Identify which cell holds the provided text, then report its (X, Y) central coordinate. 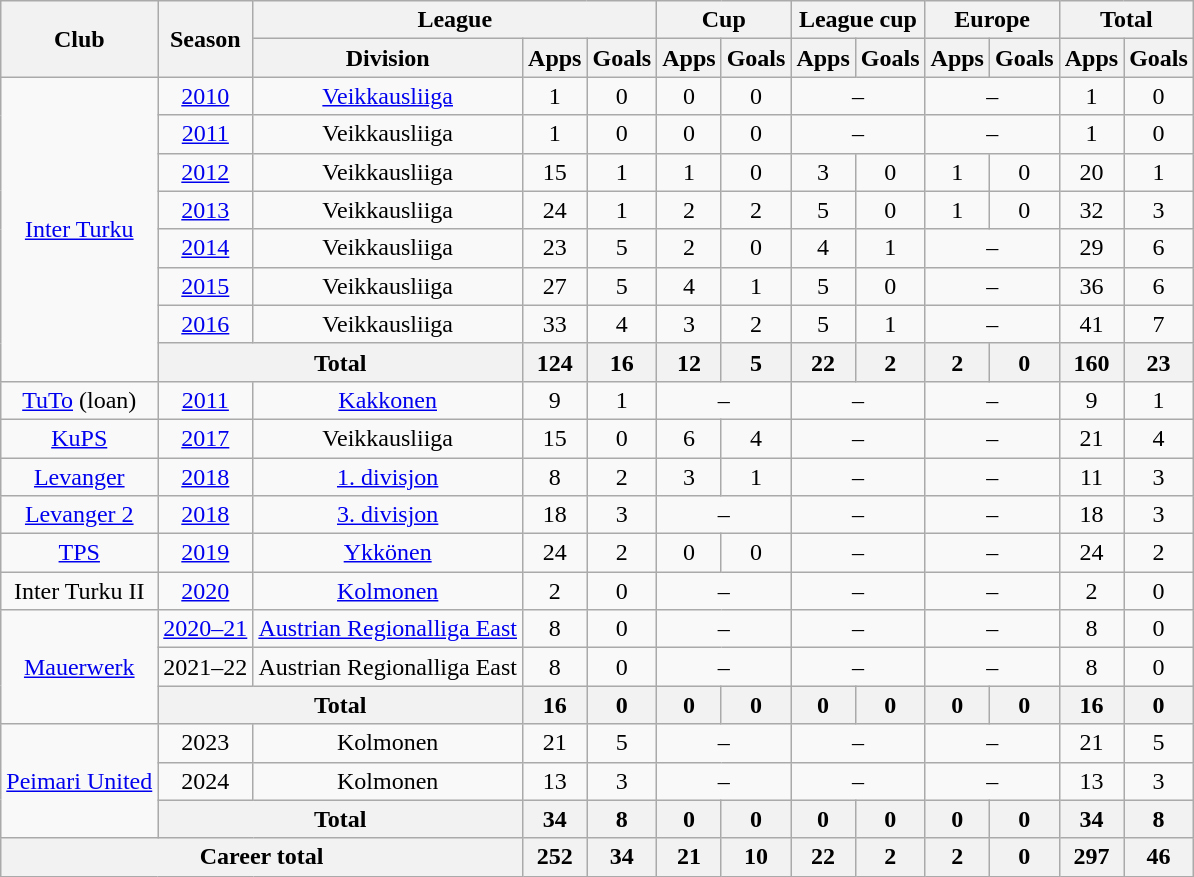
Mauerwerk (80, 667)
12 (689, 362)
Peimari United (80, 781)
41 (1091, 324)
3. divisjon (388, 515)
29 (1091, 248)
2021–22 (206, 667)
36 (1091, 286)
2024 (206, 781)
KuPS (80, 438)
10 (756, 857)
2012 (206, 172)
2015 (206, 286)
Levanger (80, 477)
Europe (992, 20)
124 (555, 362)
2019 (206, 553)
Ykkönen (388, 553)
TPS (80, 553)
252 (555, 857)
297 (1091, 857)
160 (1091, 362)
11 (1091, 477)
1. divisjon (388, 477)
Cup (724, 20)
27 (555, 286)
2010 (206, 96)
33 (555, 324)
Inter Turku II (80, 591)
Inter Turku (80, 229)
32 (1091, 210)
7 (1159, 324)
20 (1091, 172)
Season (206, 39)
2014 (206, 248)
2020 (206, 591)
Levanger 2 (80, 515)
46 (1159, 857)
2016 (206, 324)
League (455, 20)
Club (80, 39)
2020–21 (206, 629)
TuTo (loan) (80, 400)
Kakkonen (388, 400)
2017 (206, 438)
Career total (262, 857)
Division (388, 58)
2013 (206, 210)
League cup (858, 20)
2023 (206, 743)
